From the cell containing the given text, extract its center point as (x, y) coordinate. 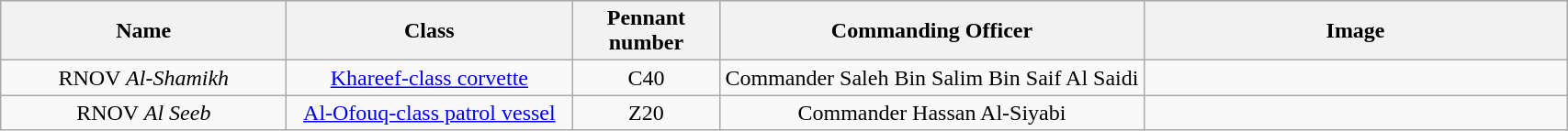
RNOV Al Seeb (143, 113)
Commanding Officer (931, 31)
Image (1356, 31)
Name (143, 31)
Class (430, 31)
Commander Hassan Al-Siyabi (931, 113)
Khareef-class corvette (430, 78)
Commander Saleh Bin Salim Bin Saif Al Saidi (931, 78)
Z20 (647, 113)
Pennant number (647, 31)
C40 (647, 78)
RNOV Al-Shamikh (143, 78)
Al-Ofouq-class patrol vessel (430, 113)
